Return (X, Y) of the center of cell containing provided text 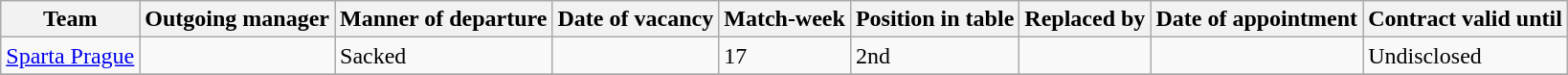
17 (785, 56)
Manner of departure (444, 19)
Outgoing manager (237, 19)
Position in table (934, 19)
Sacked (444, 56)
Date of appointment (1257, 19)
Date of vacancy (636, 19)
Match-week (785, 19)
Team (71, 19)
Contract valid until (1466, 19)
Undisclosed (1466, 56)
2nd (934, 56)
Sparta Prague (71, 56)
Replaced by (1086, 19)
